Return [x, y] of the center of cell containing provided text 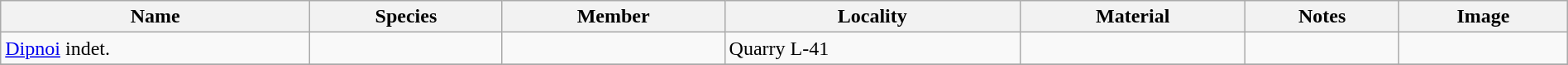
Material [1132, 17]
Quarry L-41 [872, 48]
Locality [872, 17]
Notes [1322, 17]
Name [155, 17]
Dipnoi indet. [155, 48]
Species [407, 17]
Image [1484, 17]
Member [614, 17]
